For the text-containing cell, return its midpoint in [x, y] coordinate format. 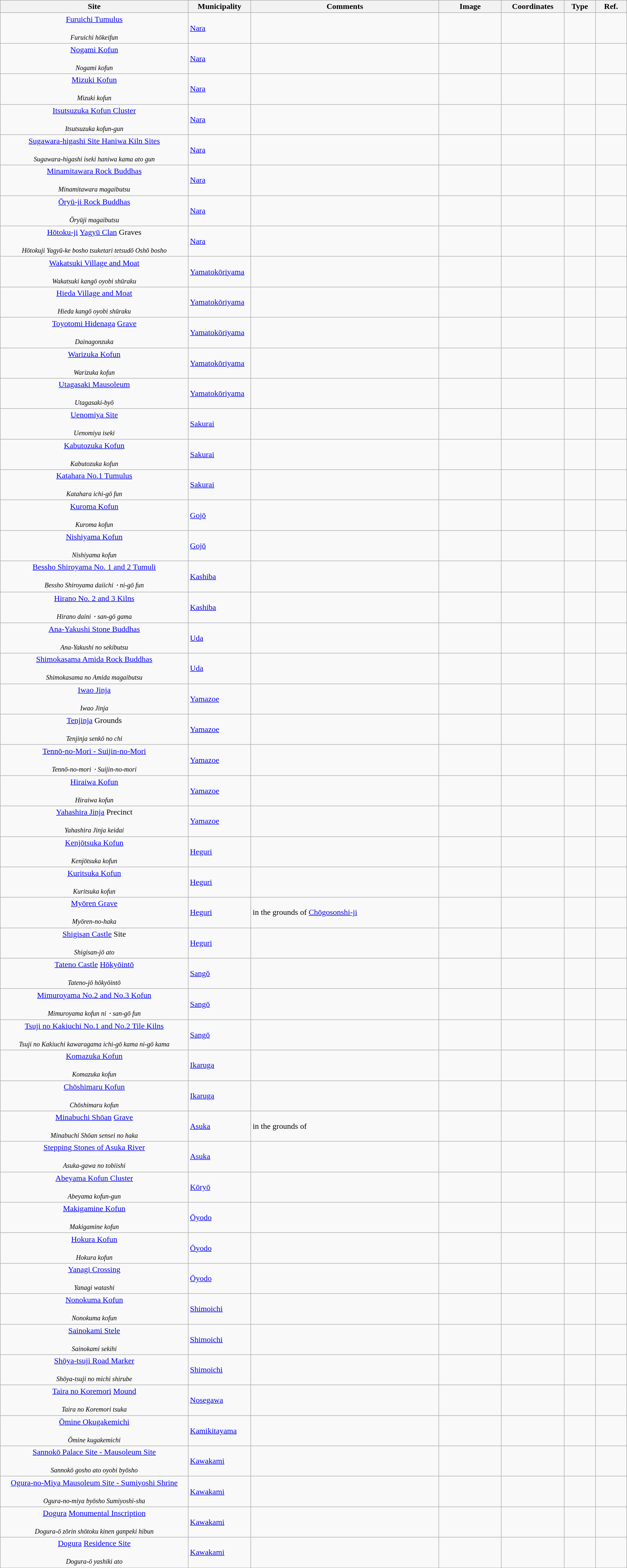
Kabutozuka KofunKabutozuka kofun [94, 454]
Sainokami SteleSainokami sekihi [94, 1339]
in the grounds of [345, 1126]
Ref. [611, 7]
Hokura KofunHokura kofun [94, 1248]
Warizuka KofunWarizuka kofun [94, 363]
Nosegawa [220, 1400]
Katahara No.1 TumulusKatahara ichi-gō fun [94, 485]
Kenjōtsuka KofunKenjōtsuka kofun [94, 852]
Ana-Yakushi Stone BuddhasAna-Yakushi no sekibutsu [94, 638]
Komazuka KofunKomazuka kofun [94, 1065]
Hiraiwa KofunHiraiwa kofun [94, 791]
Toyotomi Hidenaga GraveDainagonzuka [94, 332]
Kuritsuka KofunKuritsuka kofun [94, 882]
Kuroma KofunKuroma kofun [94, 515]
Hieda Village and MoatHieda kangō oyobi shūraku [94, 302]
Ōryū-ji Rock BuddhasŌryūji magaibutsu [94, 211]
Shigisan Castle SiteShigisan-jō ato [94, 943]
Iwao JinjaIwao Jinja [94, 699]
Tenjinja GroundsTenjinja senkō no chi [94, 729]
Ōmine OkugakemichiŌmine kugakemichi [94, 1431]
Dogura Residence SiteDogura-ō yashiki ato [94, 1552]
Stepping Stones of Asuka RiverAsuka-gawa no tobiishi [94, 1157]
Bessho Shiroyama No. 1 and 2 TumuliBessho Shiroyama daiichi・ni-gō fun [94, 576]
Chōshimaru KofunChōshimaru kofun [94, 1096]
Yanagi CrossingYanagi watashi [94, 1278]
Nishiyama KofunNishiyama kofun [94, 546]
Hirano No. 2 and 3 KilnsHirano daini・san-gō gama [94, 608]
Furuichi TumulusFuruichi hōkeifun [94, 28]
Comments [345, 7]
Mizuki KofunMizuki kofun [94, 89]
Kōryō [220, 1187]
Municipality [220, 7]
Shōya-tsuji Road MarkerShōya-tsuji no michi shirube [94, 1370]
Type [580, 7]
Shimokasama Amida Rock BuddhasShimokasama no Amida magaibutsu [94, 668]
Sannokō Palace Site - Mausoleum SiteSannokō gosho ato oyobi byōsho [94, 1461]
Tsuji no Kakiuchi No.1 and No.2 Tile KilnsTsuji no Kakiuchi kawaragama ichi-gō kama ni-gō kama [94, 1035]
Nogami KofunNogami kofun [94, 59]
Taira no Koremori MoundTaira no Koremori tsuka [94, 1400]
Coordinates [532, 7]
Abeyama Kofun ClusterAbeyama kofun-gun [94, 1187]
Ogura-no-Miya Mausoleum Site - Sumiyoshi ShrineOgura-no-miya byōsho Sumiyoshi-sha [94, 1492]
Wakatsuki Village and MoatWakatsuki kangō oyobi shūraku [94, 272]
Hōtoku-ji Yagyū Clan GravesHōtokuji Yagyū-ke bosho tsuketari tetsudō Oshō bosho [94, 241]
Kamikitayama [220, 1431]
Itsutsuzuka Kofun ClusterItsutsuzuka kofun-gun [94, 119]
Tennō-no-Mori - Suijin-no-MoriTennō-no-mori・Suijin-no-mori [94, 760]
Image [470, 7]
Tateno Castle HōkyōintōTateno-jō hōkyōintō [94, 973]
Nonokuma KofunNonokuma kofun [94, 1309]
Sugawara-higashi Site Haniwa Kiln SitesSugawara-higashi iseki haniwa kama ato gun [94, 150]
Minabuchi Shōan GraveMinabuchi Shōan sensei no haka [94, 1126]
Minamitawara Rock BuddhasMinamitawara magaibutsu [94, 180]
Makigamine KofunMakigamine kofun [94, 1217]
Mimuroyama No.2 and No.3 KofunMimuroyama kofun ni・san-gō fun [94, 1004]
Site [94, 7]
Myōren GraveMyōren-no-haka [94, 912]
Uenomiya SiteUenomiya iseki [94, 424]
Yahashira Jinja PrecinctYahashira Jinja keidai [94, 821]
Utagasaki MausoleumUtagasaki-byō [94, 394]
in the grounds of Chōgosonshi-ji [345, 912]
Dogura Monumental InscriptionDogura-ō zōrin shōtoku kinen ganpeki hibun [94, 1522]
